Return the [x, y] coordinate for the center point of the cell that contains the specified text.  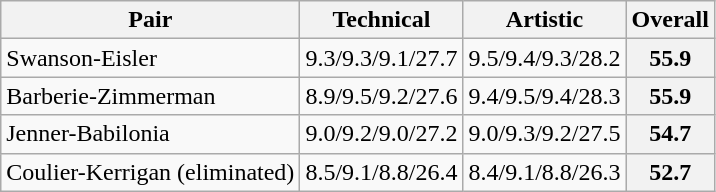
9.5/9.4/9.3/28.2 [544, 58]
9.4/9.5/9.4/28.3 [544, 96]
Barberie-Zimmerman [150, 96]
8.5/9.1/8.8/26.4 [382, 172]
Technical [382, 20]
8.9/9.5/9.2/27.6 [382, 96]
52.7 [670, 172]
Jenner-Babilonia [150, 134]
8.4/9.1/8.8/26.3 [544, 172]
9.0/9.3/9.2/27.5 [544, 134]
Coulier-Kerrigan (eliminated) [150, 172]
Swanson-Eisler [150, 58]
Artistic [544, 20]
54.7 [670, 134]
9.3/9.3/9.1/27.7 [382, 58]
Overall [670, 20]
Pair [150, 20]
9.0/9.2/9.0/27.2 [382, 134]
